Determine the [X, Y] coordinate at the center of the cell enclosing the given text.  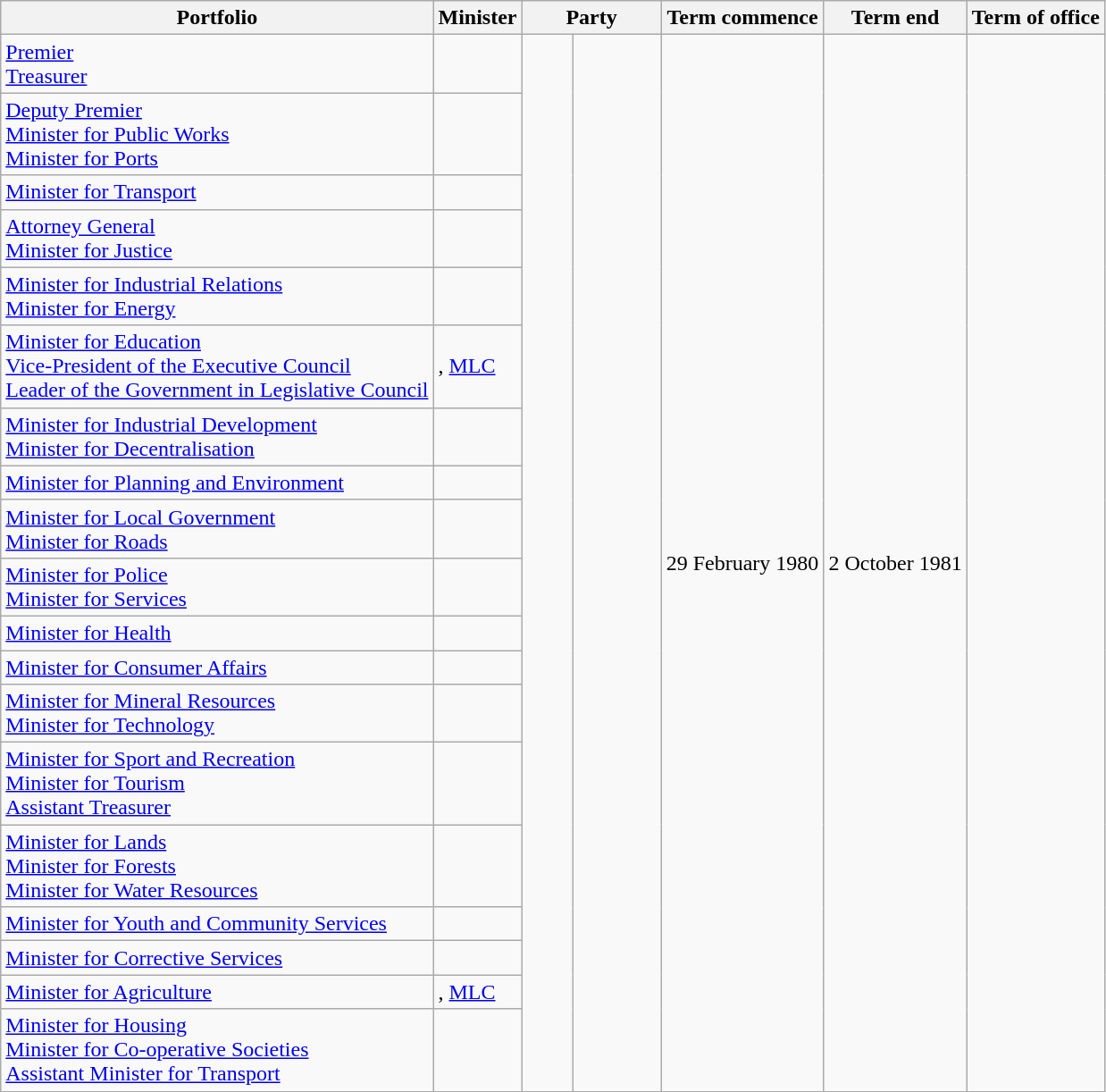
Minister for Mineral ResourcesMinister for Technology [217, 713]
Minister [477, 18]
Portfolio [217, 18]
Term end [895, 18]
Minister for Transport [217, 192]
Term commence [742, 18]
Minister for Consumer Affairs [217, 668]
Term of office [1035, 18]
Minister for PoliceMinister for Services [217, 586]
Minister for Industrial RelationsMinister for Energy [217, 297]
Minister for Local GovernmentMinister for Roads [217, 529]
Minister for Agriculture [217, 992]
Minister for EducationVice-President of the Executive CouncilLeader of the Government in Legislative Council [217, 366]
29 February 1980 [742, 563]
Minister for HousingMinister for Co-operative SocietiesAssistant Minister for Transport [217, 1050]
Minister for Sport and RecreationMinister for TourismAssistant Treasurer [217, 784]
Attorney GeneralMinister for Justice [217, 238]
Minister for Corrective Services [217, 958]
Deputy PremierMinister for Public WorksMinister for Ports [217, 134]
Party [591, 18]
Minister for LandsMinister for ForestsMinister for Water Resources [217, 866]
Minister for Industrial DevelopmentMinister for Decentralisation [217, 436]
Minister for Health [217, 633]
2 October 1981 [895, 563]
Minister for Youth and Community Services [217, 924]
PremierTreasurer [217, 64]
Minister for Planning and Environment [217, 483]
